Locate the cell with the specified text and output its [x, y] center coordinate. 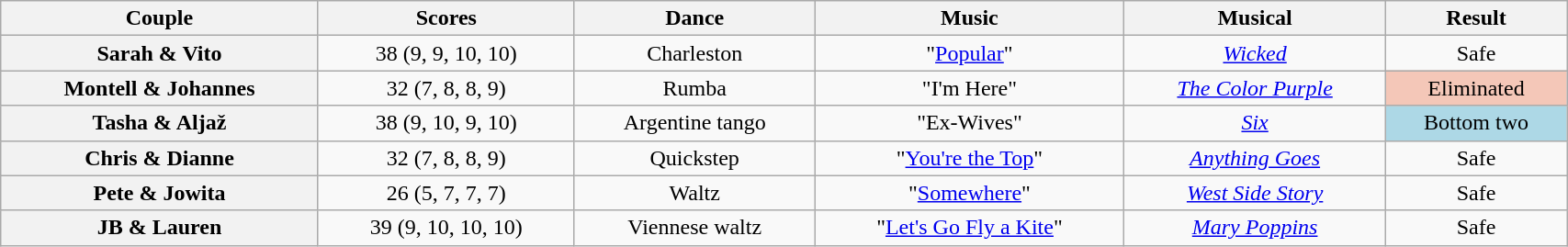
Bottom two [1475, 123]
"Popular" [970, 53]
The Color Purple [1255, 88]
"I'm Here" [970, 88]
38 (9, 9, 10, 10) [446, 53]
Argentine tango [694, 123]
"Ex-Wives" [970, 123]
Sarah & Vito [160, 53]
Eliminated [1475, 88]
Mary Poppins [1255, 228]
Quickstep [694, 158]
Viennese waltz [694, 228]
Scores [446, 18]
West Side Story [1255, 193]
Chris & Dianne [160, 158]
Anything Goes [1255, 158]
Couple [160, 18]
Wicked [1255, 53]
Musical [1255, 18]
38 (9, 10, 9, 10) [446, 123]
"Somewhere" [970, 193]
Pete & Jowita [160, 193]
39 (9, 10, 10, 10) [446, 228]
Result [1475, 18]
Tasha & Aljaž [160, 123]
Dance [694, 18]
Music [970, 18]
Six [1255, 123]
JB & Lauren [160, 228]
26 (5, 7, 7, 7) [446, 193]
Charleston [694, 53]
Waltz [694, 193]
"Let's Go Fly a Kite" [970, 228]
"You're the Top" [970, 158]
Rumba [694, 88]
Montell & Johannes [160, 88]
